Return the (x, y) coordinate for the center point of the cell that contains the specified text.  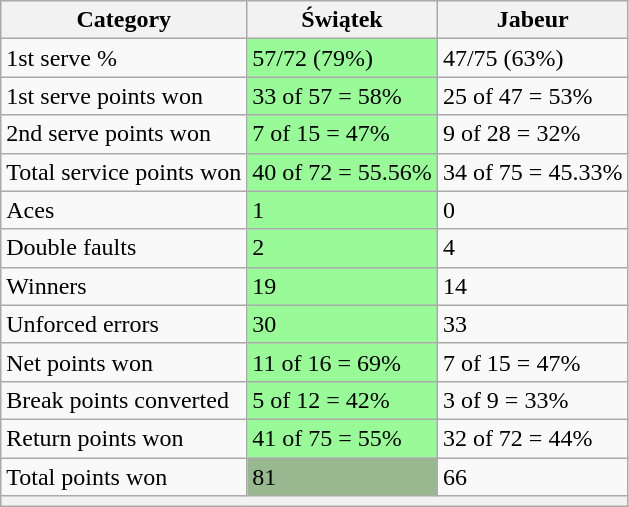
1st serve % (124, 58)
5 of 12 = 42% (342, 400)
25 of 47 = 53% (532, 96)
1st serve points won (124, 96)
30 (342, 324)
32 of 72 = 44% (532, 438)
57/72 (79%) (342, 58)
47/75 (63%) (532, 58)
4 (532, 248)
Net points won (124, 362)
Świątek (342, 20)
Jabeur (532, 20)
14 (532, 286)
34 of 75 = 45.33% (532, 172)
Return points won (124, 438)
19 (342, 286)
33 of 57 = 58% (342, 96)
41 of 75 = 55% (342, 438)
Winners (124, 286)
Total service points won (124, 172)
3 of 9 = 33% (532, 400)
2nd serve points won (124, 134)
11 of 16 = 69% (342, 362)
0 (532, 210)
66 (532, 477)
Aces (124, 210)
Category (124, 20)
Unforced errors (124, 324)
Double faults (124, 248)
2 (342, 248)
Total points won (124, 477)
Break points converted (124, 400)
1 (342, 210)
9 of 28 = 32% (532, 134)
81 (342, 477)
33 (532, 324)
40 of 72 = 55.56% (342, 172)
